Search for the cell housing the specified text and yield its [x, y] center coordinate. 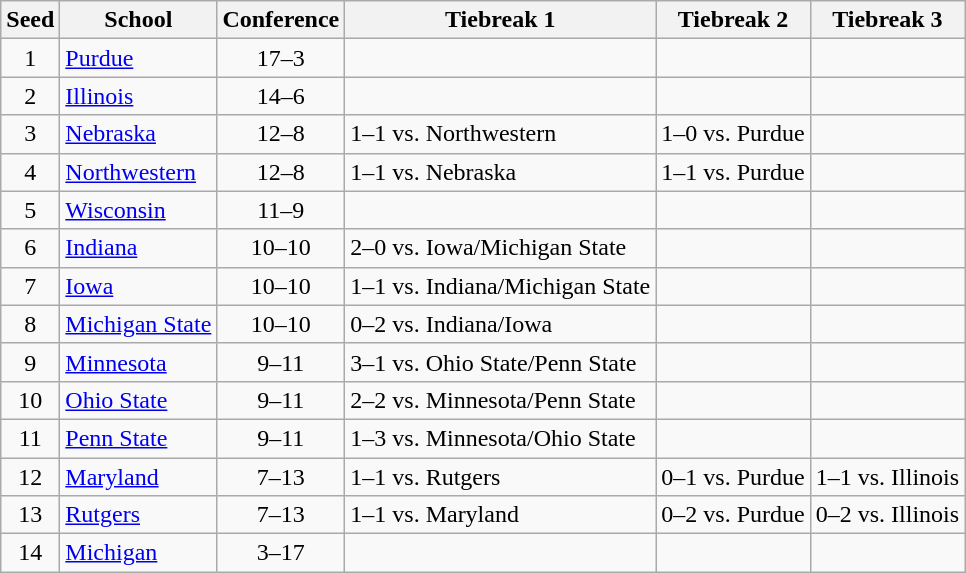
13 [30, 515]
Northwestern [138, 172]
4 [30, 172]
1 [30, 58]
0–2 vs. Purdue [733, 515]
10 [30, 400]
1–1 vs. Indiana/Michigan State [500, 286]
2 [30, 96]
1–1 vs. Illinois [887, 477]
Nebraska [138, 134]
9 [30, 362]
2–2 vs. Minnesota/Penn State [500, 400]
Tiebreak 2 [733, 20]
1–1 vs. Northwestern [500, 134]
3–17 [281, 553]
Tiebreak 3 [887, 20]
Illinois [138, 96]
5 [30, 210]
11–9 [281, 210]
8 [30, 324]
1–1 vs. Purdue [733, 172]
1–3 vs. Minnesota/Ohio State [500, 438]
Rutgers [138, 515]
Purdue [138, 58]
Michigan [138, 553]
1–0 vs. Purdue [733, 134]
Wisconsin [138, 210]
Indiana [138, 248]
Minnesota [138, 362]
0–2 vs. Illinois [887, 515]
1–1 vs. Rutgers [500, 477]
2–0 vs. Iowa/Michigan State [500, 248]
Iowa [138, 286]
1–1 vs. Nebraska [500, 172]
Tiebreak 1 [500, 20]
3–1 vs. Ohio State/Penn State [500, 362]
Michigan State [138, 324]
Maryland [138, 477]
7 [30, 286]
Seed [30, 20]
Conference [281, 20]
11 [30, 438]
6 [30, 248]
14–6 [281, 96]
0–2 vs. Indiana/Iowa [500, 324]
3 [30, 134]
Penn State [138, 438]
12 [30, 477]
School [138, 20]
1–1 vs. Maryland [500, 515]
14 [30, 553]
17–3 [281, 58]
0–1 vs. Purdue [733, 477]
Ohio State [138, 400]
